Extract the (X, Y) coordinate from the center of the cell holding the provided text.  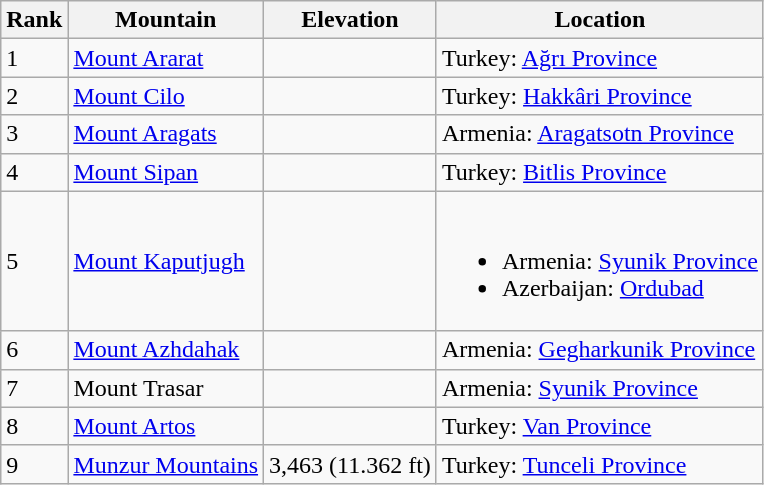
Mount Azhdahak (166, 350)
Mount Artos (166, 426)
Mount Ararat (166, 58)
Armenia: Syunik Province (600, 388)
5 (34, 261)
Armenia: Gegharkunik Province (600, 350)
3 (34, 134)
Mountain (166, 20)
9 (34, 464)
Turkey: Tunceli Province (600, 464)
Munzur Mountains (166, 464)
2 (34, 96)
Mount Aragats (166, 134)
Turkey: Hakkâri Province (600, 96)
6 (34, 350)
Mount Trasar (166, 388)
Mount Kaputjugh (166, 261)
7 (34, 388)
Turkey: Van Province (600, 426)
3,463 (11.362 ft) (350, 464)
Turkey: Bitlis Province (600, 172)
Armenia: Aragatsotn Province (600, 134)
4 (34, 172)
Mount Sipan (166, 172)
Elevation (350, 20)
Armenia: Syunik ProvinceAzerbaijan: Ordubad (600, 261)
8 (34, 426)
1 (34, 58)
Mount Cilo (166, 96)
Location (600, 20)
Turkey: Ağrı Province (600, 58)
Rank (34, 20)
